Output the (x, y) coordinate of the center of the cell containing the given text.  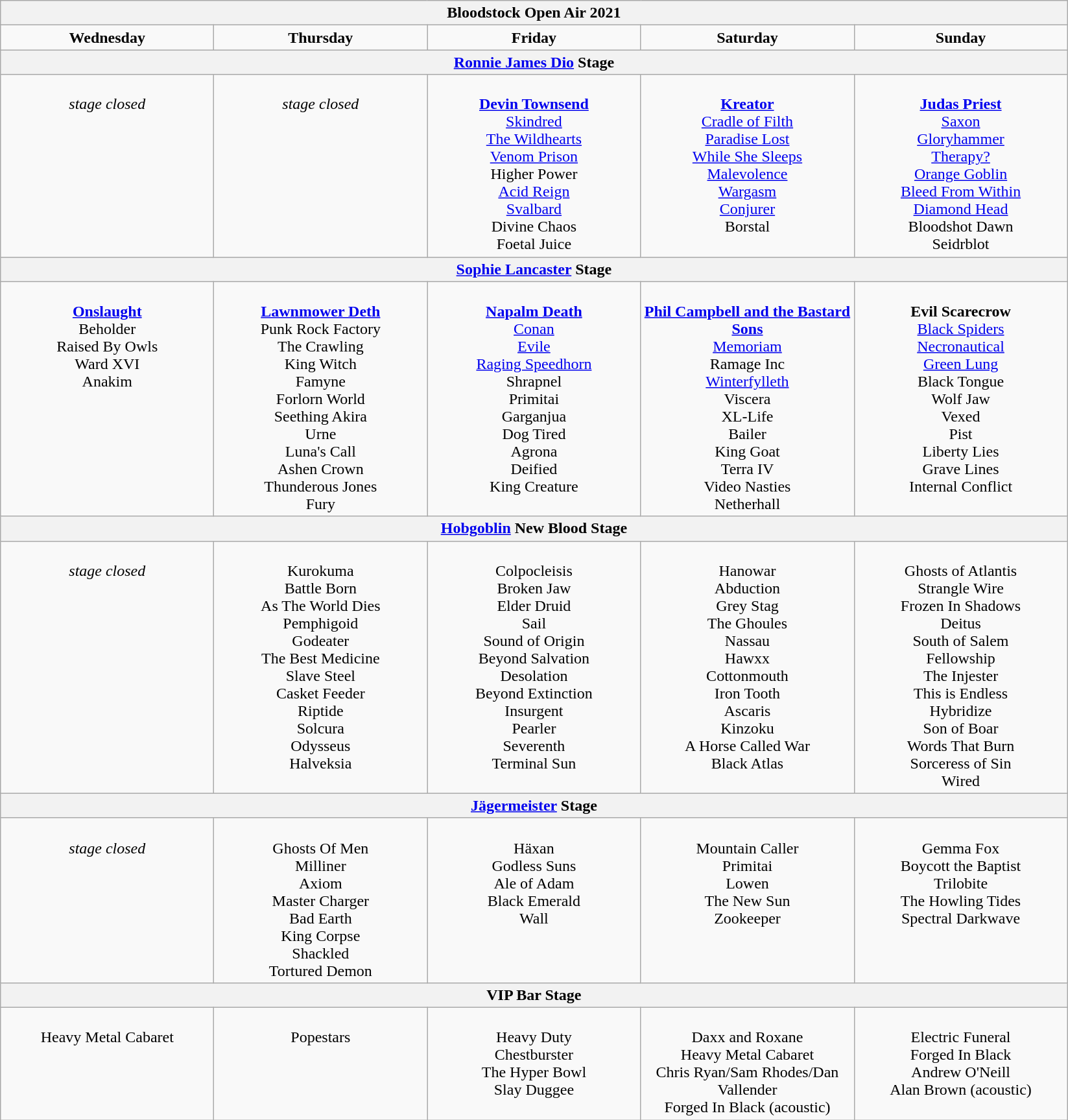
Wednesday (108, 38)
VIP Bar Stage (534, 995)
Kurokuma Battle Born As The World Dies Pemphigoid Godeater The Best Medicine Slave Steel Casket Feeder Riptide Solcura Odysseus Halveksia (320, 667)
Popestars (320, 1064)
Jägermeister Stage (534, 805)
Sunday (961, 38)
Friday (534, 38)
Bloodstock Open Air 2021 (534, 13)
Saturday (747, 38)
Thursday (320, 38)
Evil Scarecrow Black Spiders Necronautical Green Lung Black Tongue Wolf Jaw Vexed Pist Liberty Lies Grave Lines Internal Conflict (961, 399)
Napalm Death Conan Evile Raging Speedhorn Shrapnel Primitai Garganjua Dog Tired Agrona Deified King Creature (534, 399)
Hanowar Abduction Grey Stag The Ghoules Nassau Hawxx Cottonmouth Iron Tooth Ascaris Kinzoku A Horse Called War Black Atlas (747, 667)
Daxx and Roxane Heavy Metal Cabaret Chris Ryan/Sam Rhodes/Dan Vallender Forged In Black (acoustic) (747, 1064)
Sophie Lancaster Stage (534, 269)
Heavy Metal Cabaret (108, 1064)
Colpocleisis Broken Jaw Elder Druid Sail Sound of Origin Beyond Salvation Desolation Beyond Extinction Insurgent Pearler Severenth Terminal Sun (534, 667)
Kreator Cradle of Filth Paradise Lost While She Sleeps Malevolence Wargasm Conjurer Borstal (747, 166)
Gemma Fox Boycott the Baptist Trilobite The Howling Tides Spectral Darkwave (961, 900)
Ronnie James Dio Stage (534, 62)
Mountain Caller Primitai Lowen The New Sun Zookeeper (747, 900)
Häxan Godless Suns Ale of Adam Black Emerald Wall (534, 900)
Devin Townsend Skindred The Wildhearts Venom Prison Higher Power Acid Reign Svalbard Divine Chaos Foetal Juice (534, 166)
Onslaught Beholder Raised By Owls Ward XVI Anakim (108, 399)
Phil Campbell and the Bastard Sons Memoriam Ramage Inc Winterfylleth Viscera XL-Life Bailer King Goat Terra IV Video Nasties Netherhall (747, 399)
Ghosts Of Men Milliner Axiom Master Charger Bad Earth King Corpse Shackled Tortured Demon (320, 900)
Judas Priest Saxon Gloryhammer Therapy? Orange Goblin Bleed From Within Diamond Head Bloodshot Dawn Seidrblot (961, 166)
Hobgoblin New Blood Stage (534, 529)
Heavy Duty Chestburster The Hyper Bowl Slay Duggee (534, 1064)
Lawnmower Deth Punk Rock Factory The Crawling King Witch Famyne Forlorn World Seething Akira Urne Luna's Call Ashen Crown Thunderous Jones Fury (320, 399)
Electric Funeral Forged In Black Andrew O'Neill Alan Brown (acoustic) (961, 1064)
